Provide the (x, y) coordinate of the cell's center where the given text is located.  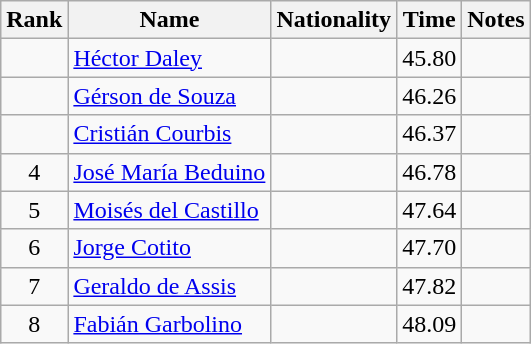
4 (34, 172)
47.82 (430, 286)
Moisés del Castillo (170, 210)
Time (430, 20)
Geraldo de Assis (170, 286)
Fabián Garbolino (170, 324)
Cristián Courbis (170, 134)
Rank (34, 20)
45.80 (430, 58)
5 (34, 210)
46.37 (430, 134)
6 (34, 248)
Notes (496, 20)
47.64 (430, 210)
Héctor Daley (170, 58)
47.70 (430, 248)
Gérson de Souza (170, 96)
46.78 (430, 172)
Jorge Cotito (170, 248)
7 (34, 286)
Name (170, 20)
48.09 (430, 324)
José María Beduino (170, 172)
8 (34, 324)
Nationality (334, 20)
46.26 (430, 96)
